Detect which cell encompasses the target text, then output its [x, y] center coordinate. 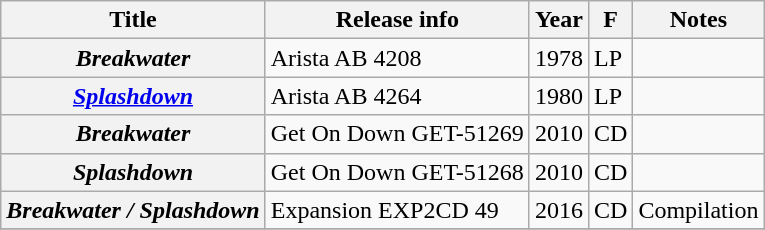
Year [558, 20]
Expansion EXP2CD 49 [397, 210]
2016 [558, 210]
Get On Down GET-51269 [397, 134]
F [610, 20]
Arista AB 4208 [397, 58]
Get On Down GET-51268 [397, 172]
Arista AB 4264 [397, 96]
Release info [397, 20]
Title [133, 20]
1978 [558, 58]
Breakwater / Splashdown [133, 210]
Compilation [698, 210]
Notes [698, 20]
1980 [558, 96]
